Extract the [x, y] coordinate from the center of the cell holding the provided text.  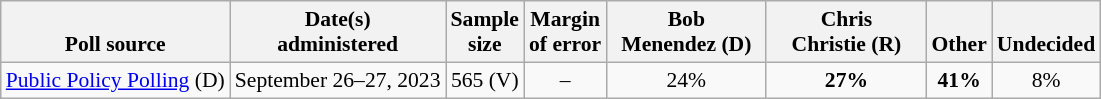
BobMenendez (D) [686, 32]
September 26–27, 2023 [338, 80]
Samplesize [485, 32]
Public Policy Polling (D) [116, 80]
Marginof error [565, 32]
41% [960, 80]
565 (V) [485, 80]
Poll source [116, 32]
Undecided [1046, 32]
Other [960, 32]
– [565, 80]
24% [686, 80]
Date(s)administered [338, 32]
ChrisChristie (R) [846, 32]
8% [1046, 80]
27% [846, 80]
